Search for the cell housing the specified text and yield its (x, y) center coordinate. 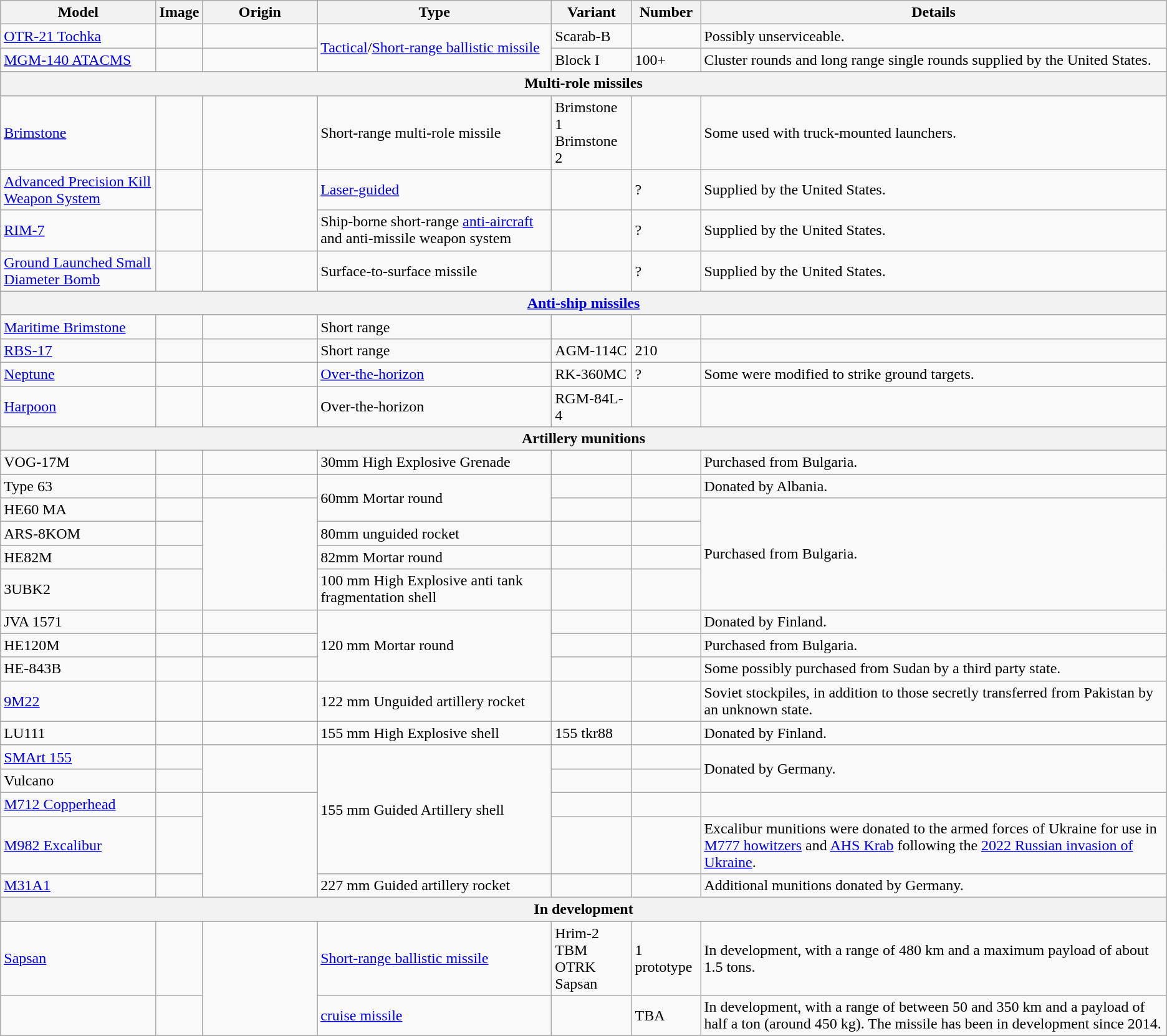
Short-range ballistic missile (435, 959)
RK-360MC (592, 374)
227 mm Guided artillery rocket (435, 886)
Maritime Brimstone (79, 327)
Image (180, 12)
Ship-borne short-range anti-aircraft and anti-missile weapon system (435, 231)
AGM-114C (592, 350)
Short-range multi-role missile (435, 132)
Variant (592, 12)
155 tkr88 (592, 733)
Type 63 (79, 486)
HE82M (79, 557)
Donated by Albania. (934, 486)
Number (666, 12)
VOG-17M (79, 463)
Laser-guided (435, 189)
In development (583, 909)
Additional munitions donated by Germany. (934, 886)
RIM-7 (79, 231)
Artillery munitions (583, 439)
Hrim-2 TBMOTRK Sapsan (592, 959)
Ground Launched Small Diameter Bomb (79, 271)
JVA 1571 (79, 621)
Possibly unserviceable. (934, 36)
SMArt 155 (79, 757)
RGM-84L-4 (592, 406)
Some used with truck-mounted launchers. (934, 132)
In development, with a range of 480 km and a maximum payload of about 1.5 tons. (934, 959)
M31A1 (79, 886)
Neptune (79, 374)
100 mm High Explosive anti tank fragmentation shell (435, 590)
Tactical/Short-range ballistic missile (435, 48)
Donated by Germany. (934, 769)
HE120M (79, 645)
155 mm High Explosive shell (435, 733)
80mm unguided rocket (435, 534)
100+ (666, 60)
Surface-to-surface missile (435, 271)
Origin (260, 12)
Details (934, 12)
210 (666, 350)
Some were modified to strike ground targets. (934, 374)
9M22 (79, 701)
60mm Mortar round (435, 498)
HE-843B (79, 669)
Scarab-B (592, 36)
Harpoon (79, 406)
TBA (666, 1016)
1 prototype (666, 959)
LU111 (79, 733)
ARS-8KOM (79, 534)
82mm Mortar round (435, 557)
Advanced Precision Kill Weapon System (79, 189)
122 mm Unguided artillery rocket (435, 701)
120 mm Mortar round (435, 645)
Sapsan (79, 959)
Brimstone 1Brimstone 2 (592, 132)
Block I (592, 60)
HE60 MA (79, 510)
Cluster rounds and long range single rounds supplied by the United States. (934, 60)
Multi-role missiles (583, 84)
Some possibly purchased from Sudan by a third party state. (934, 669)
3UBK2 (79, 590)
Type (435, 12)
M982 Excalibur (79, 845)
cruise missile (435, 1016)
Vulcano (79, 780)
Soviet stockpiles, in addition to those secretly transferred from Pakistan by an unknown state. (934, 701)
M712 Copperhead (79, 804)
MGM-140 ATACMS (79, 60)
RBS-17 (79, 350)
155 mm Guided Artillery shell (435, 809)
OTR-21 Tochka (79, 36)
30mm High Explosive Grenade (435, 463)
Brimstone (79, 132)
Anti-ship missiles (583, 303)
In development, with a range of between 50 and 350 km and a payload of half a ton (around 450 kg). The missile has been in development since 2014. (934, 1016)
Model (79, 12)
